Scan for the cell matching the given text and deliver its [X, Y] coordinate at center. 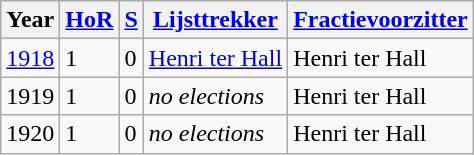
Year [30, 20]
S [131, 20]
Lijsttrekker [215, 20]
Fractievoorzitter [381, 20]
1919 [30, 96]
1918 [30, 58]
1920 [30, 134]
HoR [90, 20]
